For the text-containing cell, return its midpoint in (X, Y) coordinate format. 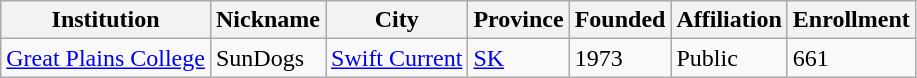
Great Plains College (106, 58)
SunDogs (268, 58)
Province (518, 20)
Swift Current (397, 58)
1973 (620, 58)
661 (851, 58)
Founded (620, 20)
Institution (106, 20)
SK (518, 58)
Public (729, 58)
Nickname (268, 20)
Enrollment (851, 20)
City (397, 20)
Affiliation (729, 20)
